Return the (x, y) coordinate for the center point of the cell that contains the specified text.  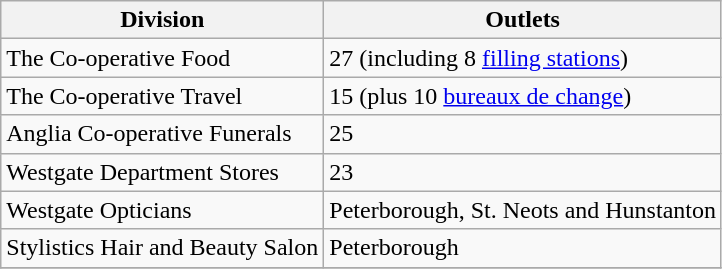
Anglia Co-operative Funerals (162, 134)
Westgate Opticians (162, 210)
27 (including 8 filling stations) (523, 58)
Westgate Department Stores (162, 172)
15 (plus 10 bureaux de change) (523, 96)
Division (162, 20)
25 (523, 134)
Peterborough (523, 248)
Outlets (523, 20)
23 (523, 172)
The Co-operative Food (162, 58)
The Co-operative Travel (162, 96)
Stylistics Hair and Beauty Salon (162, 248)
Peterborough, St. Neots and Hunstanton (523, 210)
